From the cell containing the given text, extract its center point as [x, y] coordinate. 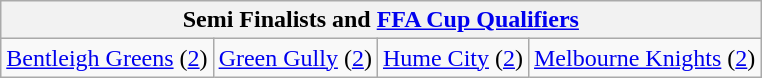
Green Gully (2) [295, 58]
Hume City (2) [452, 58]
Melbourne Knights (2) [644, 58]
Semi Finalists and FFA Cup Qualifiers [381, 20]
Bentleigh Greens (2) [107, 58]
